Return the (X, Y) coordinate for the center point of the cell that contains the specified text.  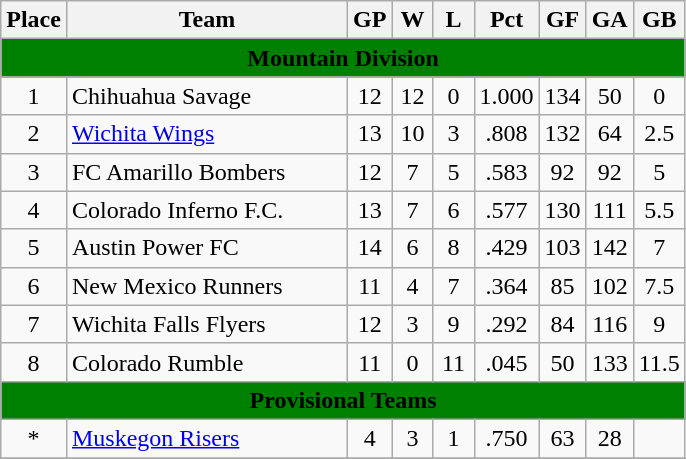
Colorado Inferno F.C. (206, 210)
Chihuahua Savage (206, 96)
84 (562, 324)
Austin Power FC (206, 248)
.583 (506, 172)
28 (610, 438)
Provisional Teams (344, 400)
133 (610, 362)
FC Amarillo Bombers (206, 172)
.364 (506, 286)
63 (562, 438)
.808 (506, 134)
10 (412, 134)
85 (562, 286)
.429 (506, 248)
Pct (506, 20)
132 (562, 134)
2.5 (659, 134)
102 (610, 286)
2 (34, 134)
1.000 (506, 96)
130 (562, 210)
.577 (506, 210)
Wichita Falls Flyers (206, 324)
103 (562, 248)
.292 (506, 324)
Wichita Wings (206, 134)
New Mexico Runners (206, 286)
.045 (506, 362)
Team (206, 20)
7.5 (659, 286)
5.5 (659, 210)
134 (562, 96)
GB (659, 20)
Mountain Division (344, 58)
GP (370, 20)
Place (34, 20)
W (412, 20)
14 (370, 248)
111 (610, 210)
142 (610, 248)
GF (562, 20)
64 (610, 134)
Colorado Rumble (206, 362)
L (454, 20)
.750 (506, 438)
GA (610, 20)
116 (610, 324)
Muskegon Risers (206, 438)
* (34, 438)
11.5 (659, 362)
